Pinpoint the cell where the given text exists, returning its (X, Y) midpoint coordinate. 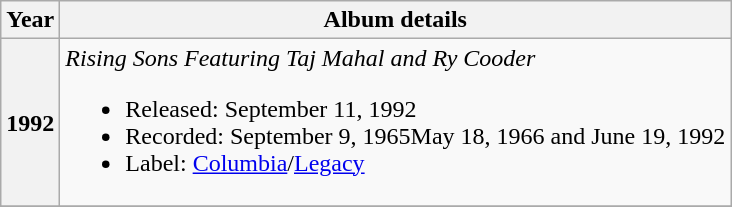
Album details (396, 20)
Year (30, 20)
1992 (30, 122)
